Search for the cell housing the specified text and yield its (X, Y) center coordinate. 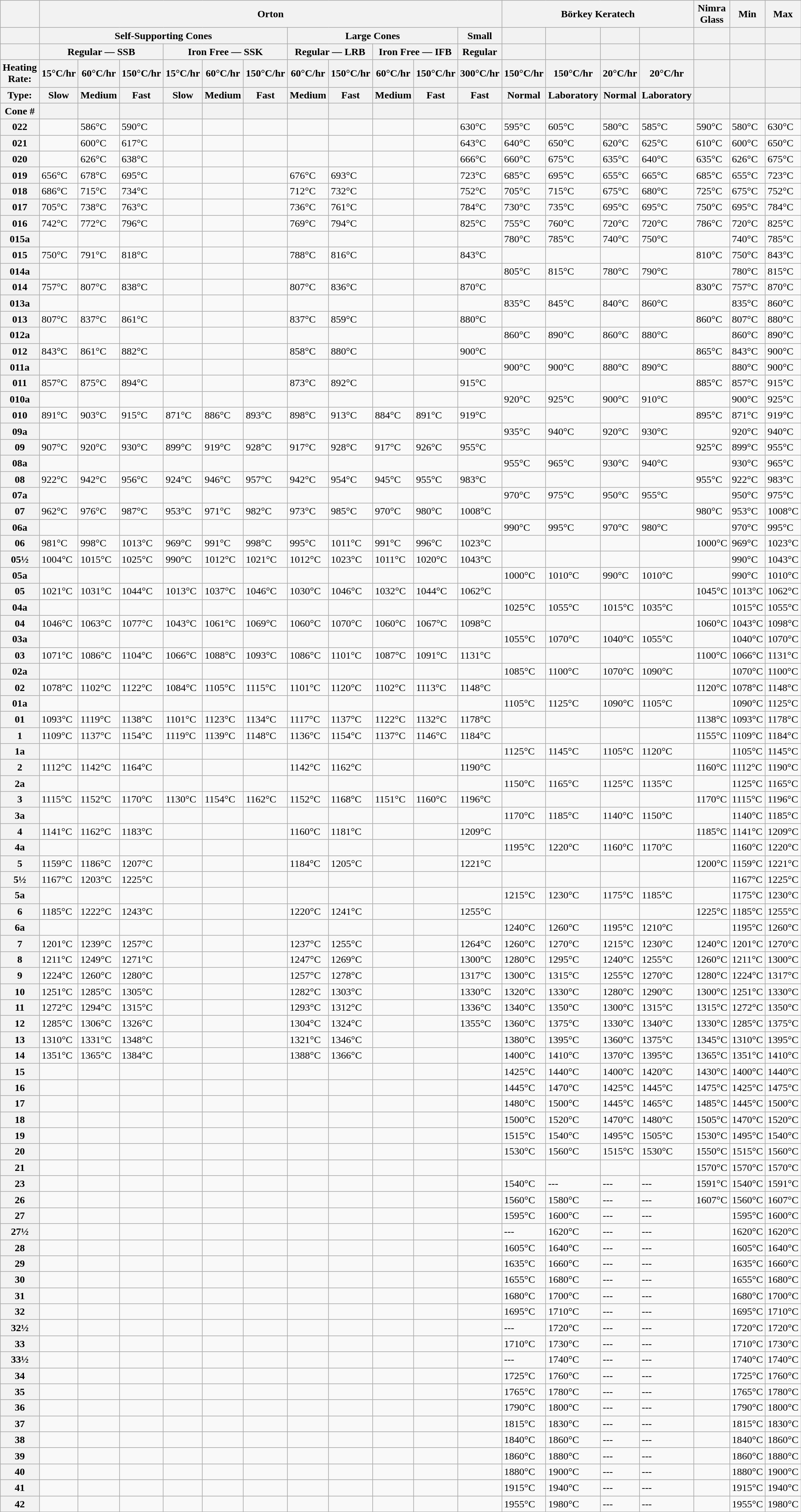
01a (20, 703)
643°C (480, 143)
738°C (99, 207)
03 (20, 655)
981°C (59, 543)
33½ (20, 1360)
1355°C (480, 1024)
29 (20, 1264)
956°C (141, 479)
1346°C (351, 1040)
865°C (712, 351)
926°C (436, 447)
962°C (59, 511)
1063°C (99, 623)
06a (20, 527)
08 (20, 479)
957°C (266, 479)
1087°C (393, 655)
02a (20, 671)
763°C (141, 207)
6a (20, 927)
21 (20, 1168)
1045°C (712, 591)
Regular — LRB (330, 52)
1061°C (223, 623)
585°C (667, 127)
1067°C (436, 623)
Nimra Glass (712, 14)
1203°C (99, 879)
1085°C (524, 671)
01 (20, 719)
805°C (524, 271)
1580°C (573, 1200)
1345°C (712, 1040)
016 (20, 223)
772°C (99, 223)
018 (20, 191)
680°C (667, 191)
1135°C (667, 784)
1294°C (99, 1008)
595°C (524, 127)
04 (20, 623)
27½ (20, 1231)
1091°C (436, 655)
913°C (351, 415)
06 (20, 543)
1155°C (712, 736)
656°C (59, 175)
5a (20, 895)
2 (20, 768)
5½ (20, 879)
6 (20, 911)
760°C (573, 223)
734°C (141, 191)
755°C (524, 223)
011 (20, 383)
1290°C (667, 991)
017 (20, 207)
35 (20, 1392)
976°C (99, 511)
021 (20, 143)
1183°C (141, 831)
620°C (620, 143)
1320°C (524, 991)
37 (20, 1424)
788°C (308, 255)
13 (20, 1040)
769°C (308, 223)
3 (20, 800)
1420°C (667, 1072)
1210°C (667, 927)
36 (20, 1408)
605°C (573, 127)
791°C (99, 255)
022 (20, 127)
3a (20, 816)
15 (20, 1072)
893°C (266, 415)
7 (20, 943)
Orton (271, 14)
40 (20, 1472)
1247°C (308, 959)
8 (20, 959)
982°C (266, 511)
300°C/hr (480, 73)
1088°C (223, 655)
Regular — SSB (101, 52)
725°C (712, 191)
1237°C (308, 943)
1271°C (141, 959)
Regular (480, 52)
736°C (308, 207)
1032°C (393, 591)
830°C (712, 287)
816°C (351, 255)
836°C (351, 287)
1077°C (141, 623)
09a (20, 431)
1239°C (99, 943)
14 (20, 1056)
Cone # (20, 111)
1181°C (351, 831)
884°C (393, 415)
05a (20, 575)
10 (20, 991)
1207°C (141, 863)
971°C (223, 511)
1380°C (524, 1040)
954°C (351, 479)
1035°C (667, 607)
796°C (141, 223)
1366°C (351, 1056)
Small (480, 36)
Type: (20, 95)
1205°C (351, 863)
05½ (20, 559)
790°C (667, 271)
1030°C (308, 591)
17 (20, 1104)
666°C (480, 159)
894°C (141, 383)
1123°C (223, 719)
1117°C (308, 719)
1324°C (351, 1024)
617°C (141, 143)
1031°C (99, 591)
1 (20, 736)
05 (20, 591)
885°C (712, 383)
015a (20, 239)
26 (20, 1200)
1430°C (712, 1072)
1370°C (620, 1056)
840°C (620, 303)
638°C (141, 159)
42 (20, 1504)
Iron Free — SSK (225, 52)
03a (20, 639)
845°C (573, 303)
1241°C (351, 911)
20 (20, 1152)
4a (20, 847)
761°C (351, 207)
28 (20, 1248)
1186°C (99, 863)
987°C (141, 511)
1249°C (99, 959)
013a (20, 303)
732°C (351, 191)
09 (20, 447)
1037°C (223, 591)
882°C (141, 351)
1164°C (141, 768)
020 (20, 159)
1295°C (573, 959)
32 (20, 1312)
1336°C (480, 1008)
910°C (667, 399)
Self-Supporting Cones (163, 36)
935°C (524, 431)
907°C (59, 447)
Iron Free — IFB (415, 52)
810°C (712, 255)
892°C (351, 383)
686°C (59, 191)
676°C (308, 175)
2a (20, 784)
973°C (308, 511)
1132°C (436, 719)
818°C (141, 255)
31 (20, 1296)
30 (20, 1280)
730°C (524, 207)
712°C (308, 191)
Min (747, 14)
011a (20, 367)
1293°C (308, 1008)
1146°C (436, 736)
010 (20, 415)
886°C (223, 415)
693°C (351, 175)
1168°C (351, 800)
1384°C (141, 1056)
07 (20, 511)
898°C (308, 415)
625°C (667, 143)
1084°C (183, 687)
27 (20, 1215)
1305°C (141, 991)
11 (20, 1008)
985°C (351, 511)
39 (20, 1456)
18 (20, 1120)
1282°C (308, 991)
32½ (20, 1328)
Large Cones (373, 36)
1222°C (99, 911)
1130°C (183, 800)
996°C (436, 543)
23 (20, 1184)
735°C (573, 207)
013 (20, 319)
1071°C (59, 655)
1134°C (266, 719)
858°C (308, 351)
873°C (308, 383)
38 (20, 1440)
014a (20, 271)
16 (20, 1088)
Börkey Keratech (598, 14)
9 (20, 975)
1465°C (667, 1104)
1020°C (436, 559)
1113°C (436, 687)
1139°C (223, 736)
012 (20, 351)
1069°C (266, 623)
1269°C (351, 959)
07a (20, 495)
1a (20, 752)
1312°C (351, 1008)
838°C (141, 287)
1388°C (308, 1056)
1004°C (59, 559)
12 (20, 1024)
586°C (99, 127)
1485°C (712, 1104)
924°C (183, 479)
1304°C (308, 1024)
946°C (223, 479)
742°C (59, 223)
Heating Rate: (20, 73)
678°C (99, 175)
014 (20, 287)
04a (20, 607)
1264°C (480, 943)
1151°C (393, 800)
786°C (712, 223)
33 (20, 1344)
1348°C (141, 1040)
1321°C (308, 1040)
41 (20, 1488)
875°C (99, 383)
Max (783, 14)
19 (20, 1136)
08a (20, 463)
34 (20, 1376)
903°C (99, 415)
1243°C (141, 911)
1278°C (351, 975)
1326°C (141, 1024)
610°C (712, 143)
1550°C (712, 1152)
1303°C (351, 991)
794°C (351, 223)
1306°C (99, 1024)
1331°C (99, 1040)
1136°C (308, 736)
4 (20, 831)
665°C (667, 175)
1104°C (141, 655)
895°C (712, 415)
5 (20, 863)
010a (20, 399)
015 (20, 255)
02 (20, 687)
660°C (524, 159)
012a (20, 335)
859°C (351, 319)
945°C (393, 479)
1200°C (712, 863)
019 (20, 175)
